Pinpoint the cell where the given text exists, returning its [x, y] midpoint coordinate. 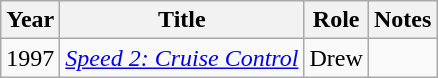
Drew [336, 58]
1997 [30, 58]
Notes [402, 20]
Speed 2: Cruise Control [182, 58]
Year [30, 20]
Title [182, 20]
Role [336, 20]
